Extract the (x, y) coordinate from the center of the cell holding the provided text.  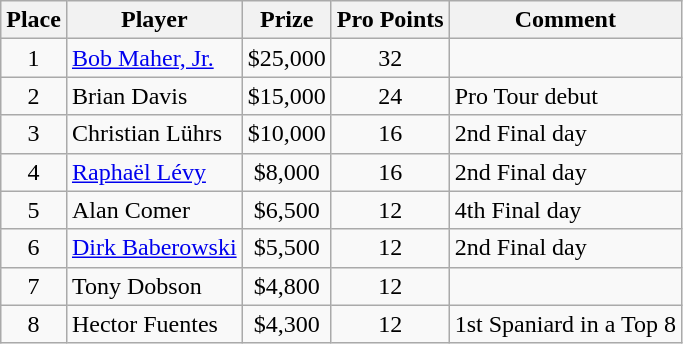
$4,800 (286, 286)
Prize (286, 20)
5 (34, 210)
$6,500 (286, 210)
$10,000 (286, 134)
24 (390, 96)
Comment (565, 20)
Christian Lührs (154, 134)
Raphaël Lévy (154, 172)
Brian Davis (154, 96)
4th Final day (565, 210)
Hector Fuentes (154, 324)
32 (390, 58)
Bob Maher, Jr. (154, 58)
6 (34, 248)
3 (34, 134)
$15,000 (286, 96)
1st Spaniard in a Top 8 (565, 324)
Dirk Baberowski (154, 248)
Alan Comer (154, 210)
4 (34, 172)
$25,000 (286, 58)
$8,000 (286, 172)
2 (34, 96)
Pro Tour debut (565, 96)
Place (34, 20)
Tony Dobson (154, 286)
$5,500 (286, 248)
7 (34, 286)
1 (34, 58)
8 (34, 324)
Player (154, 20)
Pro Points (390, 20)
$4,300 (286, 324)
